Return (x, y) of the center of cell containing provided text 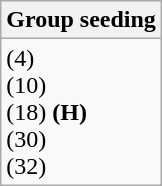
(4) (10) (18) (H) (30) (32) (82, 112)
Group seeding (82, 20)
